From the cell containing the given text, extract its center point as (x, y) coordinate. 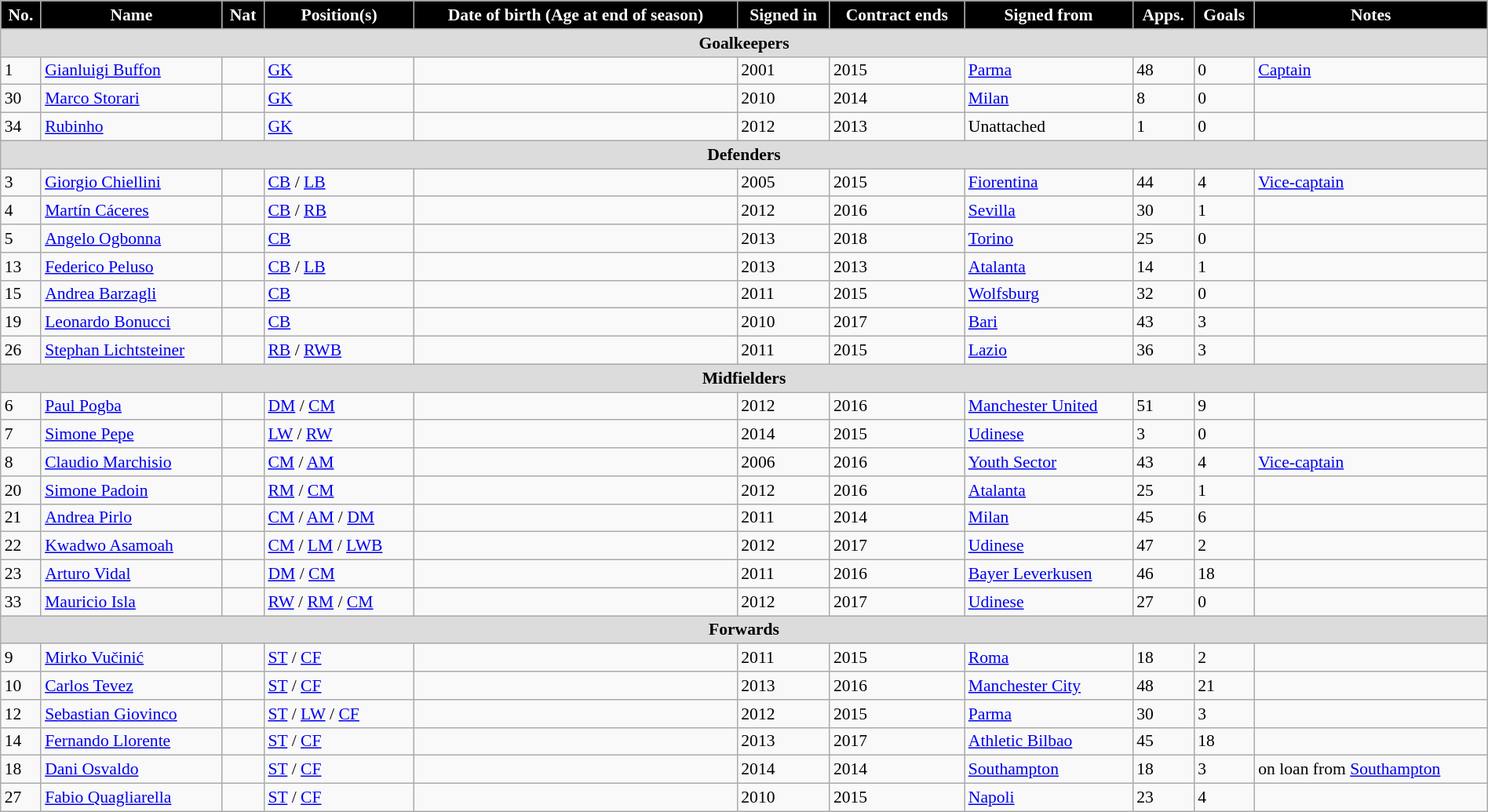
Sebastian Giovinco (132, 714)
Sevilla (1049, 211)
Youth Sector (1049, 462)
LW / RW (339, 435)
47 (1163, 546)
Claudio Marchisio (132, 462)
Stephan Lichtsteiner (132, 351)
Paul Pogba (132, 406)
Goalkeepers (744, 43)
20 (20, 490)
Mirko Vučinić (132, 658)
Captain (1370, 71)
26 (20, 351)
Southampton (1049, 770)
Position(s) (339, 15)
Wolfsburg (1049, 294)
No. (20, 15)
Notes (1370, 15)
10 (20, 686)
34 (20, 127)
Mauricio Isla (132, 602)
Marco Storari (132, 99)
2006 (783, 462)
Andrea Pirlo (132, 518)
Manchester United (1049, 406)
Athletic Bilbao (1049, 741)
33 (20, 602)
Federico Peluso (132, 267)
Date of birth (Age at end of season) (576, 15)
Roma (1049, 658)
19 (20, 322)
CM / AM (339, 462)
Manchester City (1049, 686)
Name (132, 15)
Fabio Quagliarella (132, 798)
Forwards (744, 630)
Signed in (783, 15)
12 (20, 714)
Bayer Leverkusen (1049, 574)
Kwadwo Asamoah (132, 546)
Contract ends (897, 15)
CB / RB (339, 211)
Fernando Llorente (132, 741)
2001 (783, 71)
44 (1163, 183)
Nat (243, 15)
Arturo Vidal (132, 574)
Defenders (744, 155)
CM / LM / LWB (339, 546)
ST / LW / CF (339, 714)
Simone Pepe (132, 435)
51 (1163, 406)
Unattached (1049, 127)
2005 (783, 183)
Rubinho (132, 127)
Carlos Tevez (132, 686)
13 (20, 267)
15 (20, 294)
Apps. (1163, 15)
RB / RWB (339, 351)
46 (1163, 574)
Leonardo Bonucci (132, 322)
32 (1163, 294)
Midfielders (744, 378)
Torino (1049, 239)
Andrea Barzagli (132, 294)
Angelo Ogbonna (132, 239)
Bari (1049, 322)
5 (20, 239)
Simone Padoin (132, 490)
Signed from (1049, 15)
Lazio (1049, 351)
CM / AM / DM (339, 518)
Martín Cáceres (132, 211)
Fiorentina (1049, 183)
Goals (1224, 15)
22 (20, 546)
Gianluigi Buffon (132, 71)
RM / CM (339, 490)
on loan from Southampton (1370, 770)
2018 (897, 239)
36 (1163, 351)
Giorgio Chiellini (132, 183)
Dani Osvaldo (132, 770)
7 (20, 435)
RW / RM / CM (339, 602)
Napoli (1049, 798)
